Output the [X, Y] coordinate of the center of the cell containing the given text.  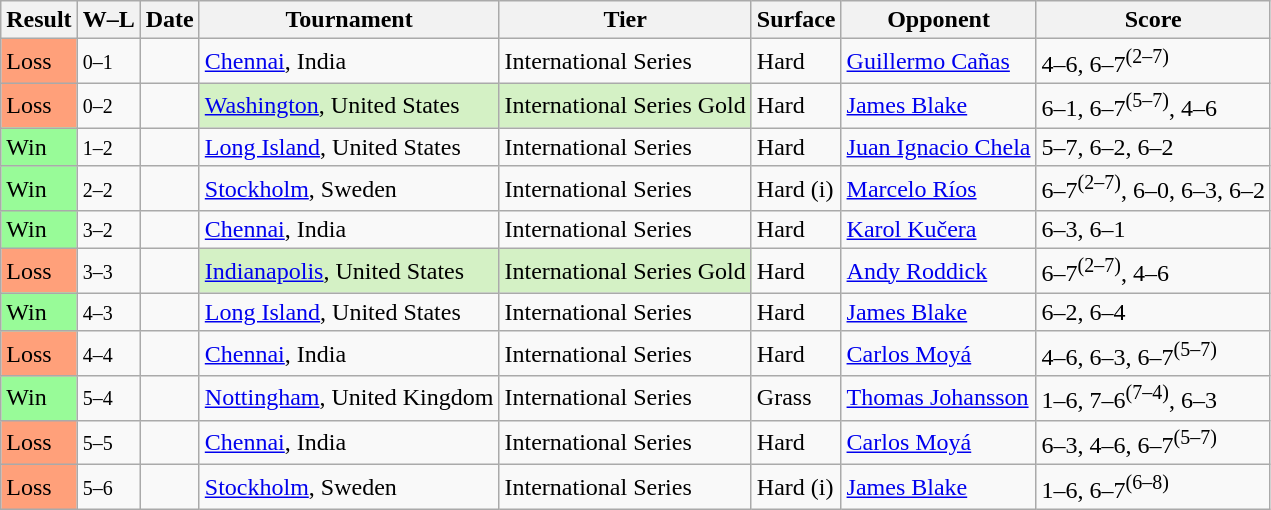
Date [170, 20]
Opponent [938, 20]
6–7(2–7), 4–6 [1153, 272]
Marcelo Ríos [938, 188]
1–6, 6–7(6–8) [1153, 488]
5–4 [108, 398]
Juan Ignacio Chela [938, 147]
Result [39, 20]
6–2, 6–4 [1153, 312]
2–2 [108, 188]
6–7(2–7), 6–0, 6–3, 6–2 [1153, 188]
Washington, United States [349, 106]
1–6, 7–6(7–4), 6–3 [1153, 398]
3–3 [108, 272]
6–3, 4–6, 6–7(5–7) [1153, 442]
6–3, 6–1 [1153, 230]
4–6, 6–3, 6–7(5–7) [1153, 354]
1–2 [108, 147]
Score [1153, 20]
5–5 [108, 442]
4–4 [108, 354]
Indianapolis, United States [349, 272]
Guillermo Cañas [938, 62]
Surface [796, 20]
W–L [108, 20]
6–1, 6–7(5–7), 4–6 [1153, 106]
4–6, 6–7(2–7) [1153, 62]
Thomas Johansson [938, 398]
5–7, 6–2, 6–2 [1153, 147]
0–2 [108, 106]
5–6 [108, 488]
0–1 [108, 62]
Andy Roddick [938, 272]
3–2 [108, 230]
4–3 [108, 312]
Tier [625, 20]
Tournament [349, 20]
Nottingham, United Kingdom [349, 398]
Grass [796, 398]
Karol Kučera [938, 230]
